Capture the cell that displays the provided text and extract its (X, Y) central coordinate. 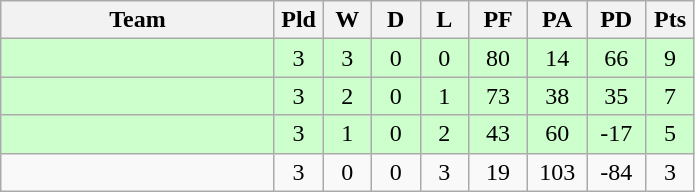
Pld (298, 20)
-84 (616, 172)
35 (616, 96)
7 (670, 96)
5 (670, 134)
L (444, 20)
PA (558, 20)
D (396, 20)
38 (558, 96)
W (348, 20)
80 (498, 58)
PF (498, 20)
103 (558, 172)
73 (498, 96)
43 (498, 134)
-17 (616, 134)
66 (616, 58)
Team (138, 20)
PD (616, 20)
9 (670, 58)
Pts (670, 20)
60 (558, 134)
14 (558, 58)
19 (498, 172)
